Output the [x, y] coordinate of the center of the cell containing the given text.  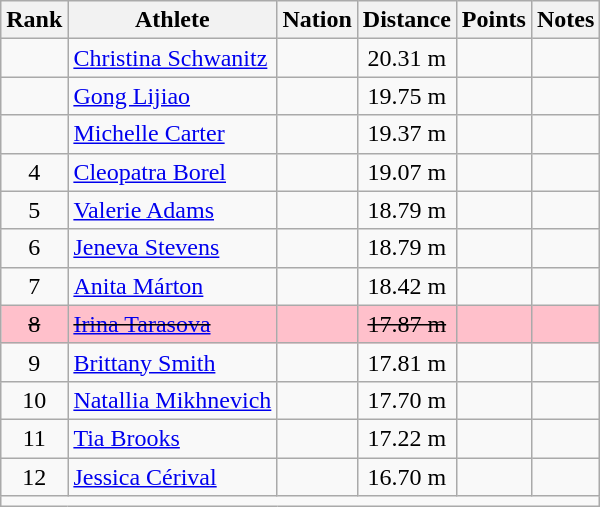
17.87 m [406, 324]
Rank [34, 20]
9 [34, 362]
7 [34, 286]
Gong Lijiao [172, 96]
Notes [565, 20]
Brittany Smith [172, 362]
Cleopatra Borel [172, 172]
Anita Márton [172, 286]
Valerie Adams [172, 210]
5 [34, 210]
Points [494, 20]
17.22 m [406, 438]
19.37 m [406, 134]
20.31 m [406, 58]
Natallia Mikhnevich [172, 400]
11 [34, 438]
12 [34, 477]
16.70 m [406, 477]
10 [34, 400]
Distance [406, 20]
19.75 m [406, 96]
Athlete [172, 20]
Tia Brooks [172, 438]
Nation [317, 20]
Irina Tarasova [172, 324]
17.81 m [406, 362]
Jessica Cérival [172, 477]
8 [34, 324]
18.42 m [406, 286]
19.07 m [406, 172]
17.70 m [406, 400]
Jeneva Stevens [172, 248]
Michelle Carter [172, 134]
4 [34, 172]
Christina Schwanitz [172, 58]
6 [34, 248]
